Determine the [X, Y] coordinate at the center of the cell enclosing the given text.  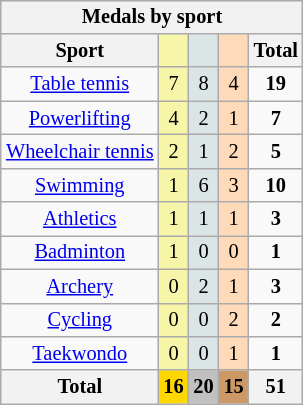
Swimming [80, 185]
19 [276, 84]
6 [204, 185]
20 [204, 387]
Powerlifting [80, 118]
51 [276, 387]
Sport [80, 51]
5 [276, 152]
Cycling [80, 320]
Medals by sport [152, 17]
15 [234, 387]
Wheelchair tennis [80, 152]
Taekwondo [80, 354]
8 [204, 84]
Archery [80, 286]
Badminton [80, 253]
10 [276, 185]
Athletics [80, 219]
16 [173, 387]
Table tennis [80, 84]
